Output the [X, Y] coordinate of the center of the cell containing the given text.  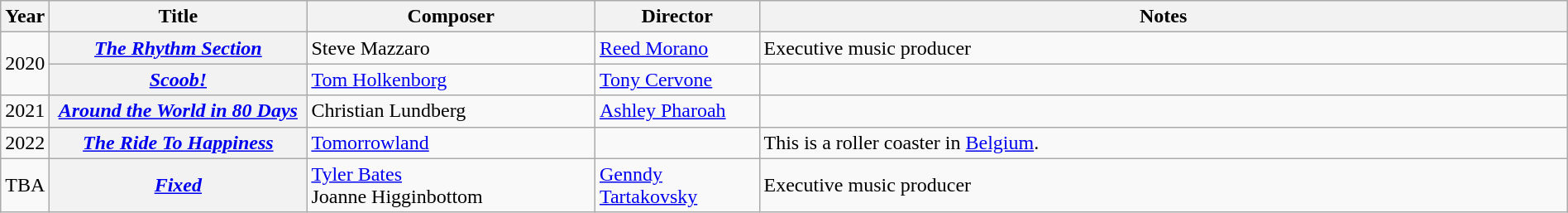
2022 [25, 143]
Tomorrowland [452, 143]
Reed Morano [676, 48]
Fixed [179, 186]
Around the World in 80 Days [179, 111]
This is a roller coaster in Belgium. [1163, 143]
Composer [452, 17]
2021 [25, 111]
Christian Lundberg [452, 111]
Tony Cervone [676, 80]
The Rhythm Section [179, 48]
Steve Mazzaro [452, 48]
TBA [25, 186]
The Ride To Happiness [179, 143]
2020 [25, 64]
Scoob! [179, 80]
Genndy Tartakovsky [676, 186]
Ashley Pharoah [676, 111]
Year [25, 17]
Director [676, 17]
Notes [1163, 17]
Tyler BatesJoanne Higginbottom [452, 186]
Tom Holkenborg [452, 80]
Title [179, 17]
